Output the [x, y] coordinate of the center of the cell containing the given text.  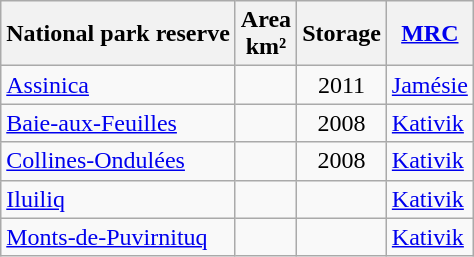
Jamésie [430, 85]
Iluiliq [118, 199]
Collines-Ondulées [118, 161]
Monts-de-Puvirnituq [118, 237]
National park reserve [118, 34]
Area km² [266, 34]
2011 [342, 85]
Assinica [118, 85]
Baie-aux-Feuilles [118, 123]
Storage [342, 34]
MRC [430, 34]
